From the cell containing the given text, extract its center point as [X, Y] coordinate. 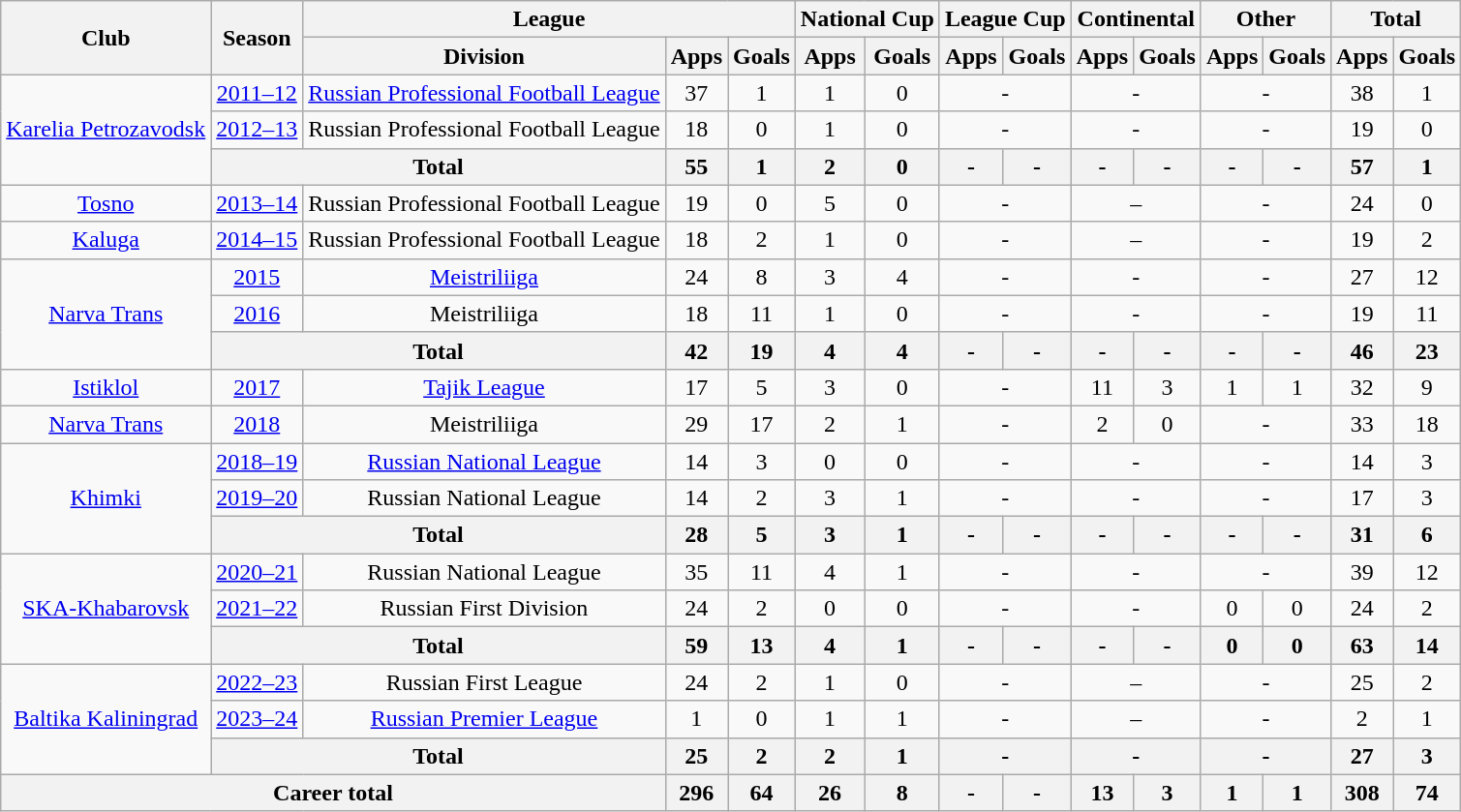
6 [1427, 535]
42 [696, 350]
2015 [258, 277]
2018–19 [258, 462]
2016 [258, 314]
64 [762, 793]
2018 [258, 424]
308 [1362, 793]
2012–13 [258, 130]
2021–22 [258, 609]
57 [1362, 166]
2022–23 [258, 682]
Istiklol [107, 387]
Kaluga [107, 240]
2011–12 [258, 93]
55 [696, 166]
2017 [258, 387]
26 [830, 793]
2014–15 [258, 240]
33 [1362, 424]
Club [107, 38]
63 [1362, 646]
Career total [333, 793]
74 [1427, 793]
League Cup [1005, 19]
59 [696, 646]
2023–24 [258, 719]
296 [696, 793]
Season [258, 38]
2019–20 [258, 498]
29 [696, 424]
35 [696, 572]
League [550, 19]
2020–21 [258, 572]
9 [1427, 387]
Russian Premier League [484, 719]
32 [1362, 387]
National Cup [867, 19]
39 [1362, 572]
Continental [1136, 19]
Tajik League [484, 387]
SKA-Khabarovsk [107, 609]
23 [1427, 350]
46 [1362, 350]
2013–14 [258, 203]
38 [1362, 93]
Division [484, 56]
Baltika Kaliningrad [107, 719]
Karelia Petrozavodsk [107, 130]
31 [1362, 535]
37 [696, 93]
Russian First League [484, 682]
Russian First Division [484, 609]
Khimki [107, 498]
Other [1265, 19]
28 [696, 535]
Tosno [107, 203]
